Return the (X, Y) coordinate for the center point of the cell that contains the specified text.  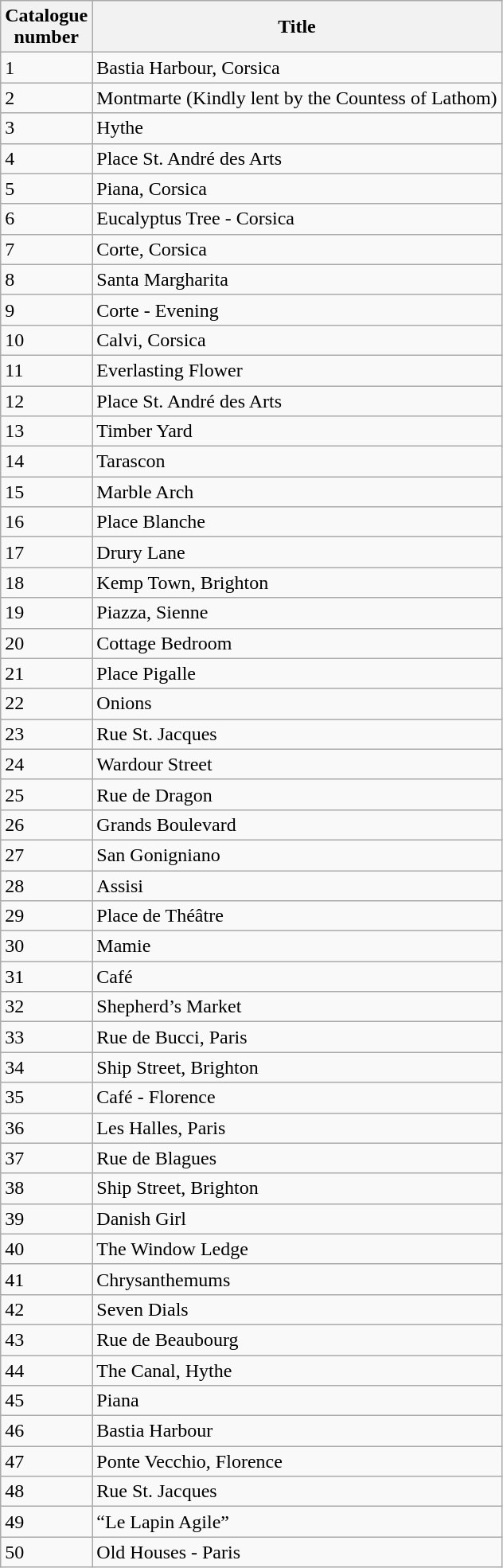
20 (46, 643)
47 (46, 1461)
Grands Boulevard (297, 825)
6 (46, 219)
17 (46, 552)
13 (46, 431)
Mamie (297, 946)
4 (46, 158)
49 (46, 1522)
27 (46, 855)
46 (46, 1431)
Hythe (297, 128)
14 (46, 462)
Place Blanche (297, 522)
The Canal, Hythe (297, 1370)
30 (46, 946)
Assisi (297, 886)
19 (46, 613)
2 (46, 98)
22 (46, 704)
“Le Lapin Agile” (297, 1522)
San Gonigniano (297, 855)
Title (297, 27)
Rue de Blagues (297, 1158)
Café (297, 977)
Onions (297, 704)
Timber Yard (297, 431)
Marble Arch (297, 492)
44 (46, 1370)
38 (46, 1188)
Wardour Street (297, 764)
36 (46, 1128)
Café - Florence (297, 1098)
Danish Girl (297, 1219)
Place de Théâtre (297, 916)
Rue de Bucci, Paris (297, 1037)
16 (46, 522)
Piana, Corsica (297, 189)
Santa Margharita (297, 279)
Rue de Dragon (297, 794)
Piana (297, 1401)
35 (46, 1098)
23 (46, 734)
37 (46, 1158)
50 (46, 1552)
Shepherd’s Market (297, 1007)
Kemp Town, Brighton (297, 583)
Eucalyptus Tree - Corsica (297, 219)
48 (46, 1492)
Calvi, Corsica (297, 340)
10 (46, 340)
45 (46, 1401)
The Window Ledge (297, 1249)
5 (46, 189)
Chrysanthemums (297, 1279)
Montmarte (Kindly lent by the Countess of Lathom) (297, 98)
7 (46, 249)
21 (46, 673)
12 (46, 400)
32 (46, 1007)
18 (46, 583)
Cottage Bedroom (297, 643)
Cataloguenumber (46, 27)
Bastia Harbour (297, 1431)
24 (46, 764)
Rue de Beaubourg (297, 1340)
Bastia Harbour, Corsica (297, 68)
28 (46, 886)
33 (46, 1037)
29 (46, 916)
Place Pigalle (297, 673)
26 (46, 825)
40 (46, 1249)
Everlasting Flower (297, 370)
34 (46, 1067)
Piazza, Sienne (297, 613)
15 (46, 492)
Seven Dials (297, 1309)
42 (46, 1309)
25 (46, 794)
Les Halles, Paris (297, 1128)
Corte - Evening (297, 310)
43 (46, 1340)
3 (46, 128)
11 (46, 370)
31 (46, 977)
41 (46, 1279)
39 (46, 1219)
9 (46, 310)
8 (46, 279)
Old Houses - Paris (297, 1552)
Corte, Corsica (297, 249)
Tarascon (297, 462)
1 (46, 68)
Ponte Vecchio, Florence (297, 1461)
Drury Lane (297, 552)
